Capture the cell that displays the provided text and extract its (x, y) central coordinate. 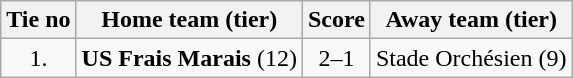
2–1 (336, 58)
Score (336, 20)
Tie no (38, 20)
Stade Orchésien (9) (471, 58)
US Frais Marais (12) (189, 58)
Away team (tier) (471, 20)
Home team (tier) (189, 20)
1. (38, 58)
